Return the [x, y] coordinate for the center point of the cell that contains the specified text.  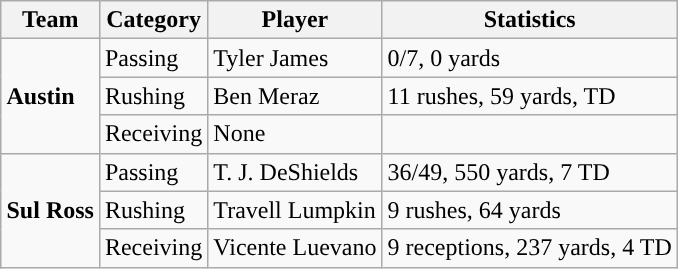
Player [295, 20]
36/49, 550 yards, 7 TD [530, 172]
9 rushes, 64 yards [530, 210]
Team [50, 20]
Austin [50, 96]
T. J. DeShields [295, 172]
Ben Meraz [295, 96]
11 rushes, 59 yards, TD [530, 96]
Tyler James [295, 58]
None [295, 134]
9 receptions, 237 yards, 4 TD [530, 248]
Statistics [530, 20]
Category [153, 20]
Sul Ross [50, 210]
0/7, 0 yards [530, 58]
Vicente Luevano [295, 248]
Travell Lumpkin [295, 210]
